Identify which cell holds the provided text, then report its [X, Y] central coordinate. 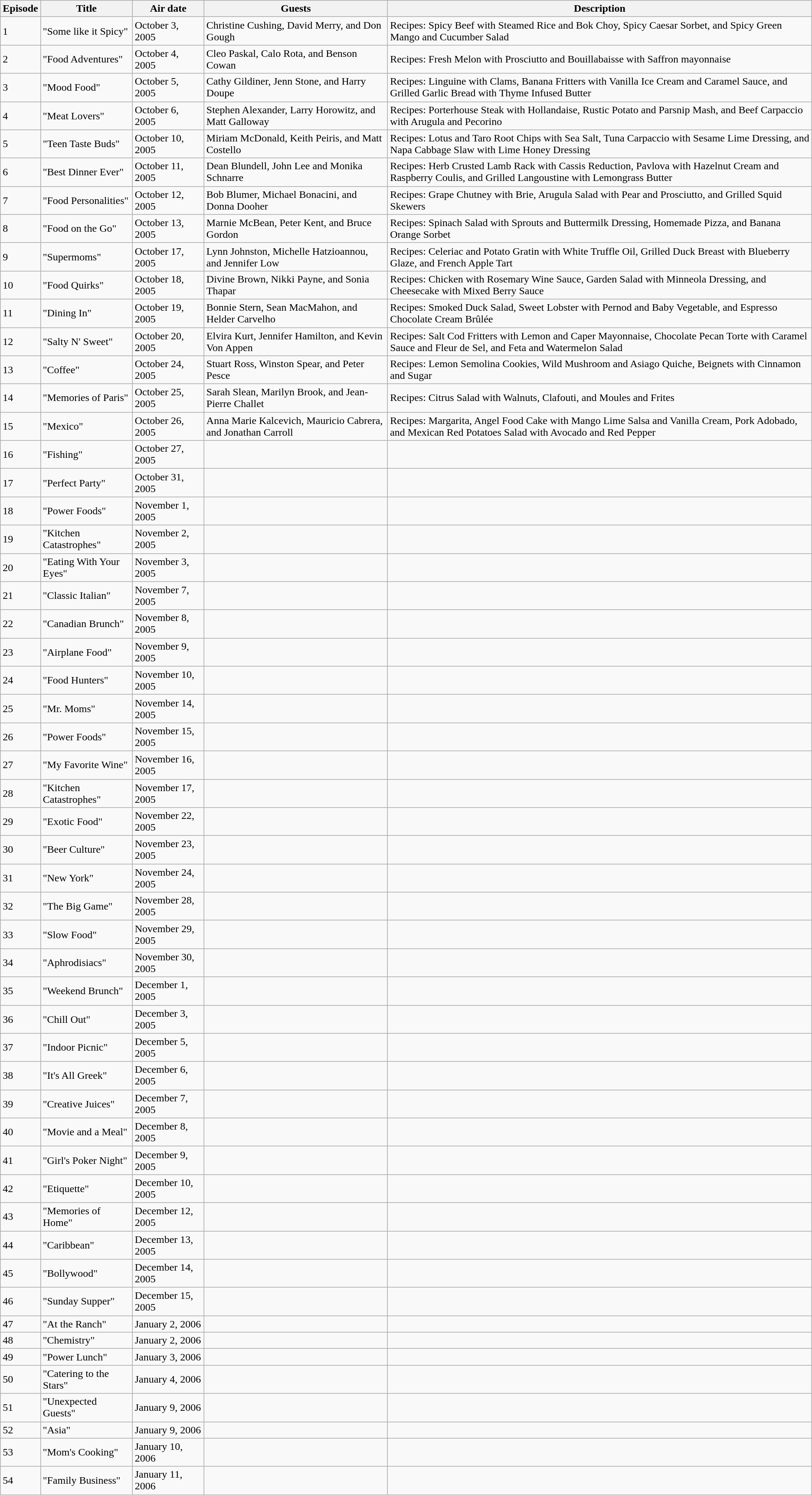
Title [86, 9]
December 3, 2005 [168, 1019]
37 [20, 1048]
Divine Brown, Nikki Payne, and Sonia Thapar [296, 285]
October 13, 2005 [168, 228]
50 [20, 1379]
51 [20, 1408]
20 [20, 568]
8 [20, 228]
52 [20, 1430]
"Girl's Poker Night" [86, 1160]
"The Big Game" [86, 906]
19 [20, 539]
Stephen Alexander, Larry Horowitz, and Matt Galloway [296, 115]
Recipes: Linguine with Clams, Banana Fritters with Vanilla Ice Cream and Caramel Sauce, and Grilled Garlic Bread with Thyme Infused Butter [600, 88]
"Creative Juices" [86, 1104]
Recipes: Spinach Salad with Sprouts and Buttermilk Dressing, Homemade Pizza, and Banana Orange Sorbet [600, 228]
"My Favorite Wine" [86, 765]
17 [20, 483]
January 3, 2006 [168, 1357]
"It's All Greek" [86, 1075]
43 [20, 1217]
Dean Blundell, John Lee and Monika Schnarre [296, 172]
21 [20, 595]
Recipes: Grape Chutney with Brie, Arugula Salad with Pear and Prosciutto, and Grilled Squid Skewers [600, 200]
"Asia" [86, 1430]
45 [20, 1273]
Stuart Ross, Winston Spear, and Peter Pesce [296, 370]
9 [20, 257]
Recipes: Spicy Beef with Steamed Rice and Bok Choy, Spicy Caesar Sorbet, and Spicy Green Mango and Cucumber Salad [600, 31]
"Classic Italian" [86, 595]
Recipes: Citrus Salad with Walnuts, Clafouti, and Moules and Frites [600, 398]
December 5, 2005 [168, 1048]
39 [20, 1104]
Sarah Slean, Marilyn Brook, and Jean-Pierre Challet [296, 398]
November 23, 2005 [168, 850]
7 [20, 200]
"Some like it Spicy" [86, 31]
4 [20, 115]
1 [20, 31]
Description [600, 9]
54 [20, 1481]
3 [20, 88]
15 [20, 426]
"Supermoms" [86, 257]
Elvira Kurt, Jennifer Hamilton, and Kevin Von Appen [296, 341]
34 [20, 963]
October 31, 2005 [168, 483]
November 8, 2005 [168, 624]
Christine Cushing, David Merry, and Don Gough [296, 31]
December 15, 2005 [168, 1302]
December 9, 2005 [168, 1160]
December 8, 2005 [168, 1132]
Miriam McDonald, Keith Peiris, and Matt Costello [296, 144]
Episode [20, 9]
11 [20, 313]
16 [20, 455]
"At the Ranch" [86, 1324]
December 6, 2005 [168, 1075]
November 2, 2005 [168, 539]
"Food on the Go" [86, 228]
January 11, 2006 [168, 1481]
40 [20, 1132]
Recipes: Salt Cod Fritters with Lemon and Caper Mayonnaise, Chocolate Pecan Torte with Caramel Sauce and Fleur de Sel, and Feta and Watermelon Salad [600, 341]
"Mexico" [86, 426]
"Catering to the Stars" [86, 1379]
October 24, 2005 [168, 370]
November 28, 2005 [168, 906]
28 [20, 793]
"Dining In" [86, 313]
Bob Blumer, Michael Bonacini, and Donna Dooher [296, 200]
Guests [296, 9]
25 [20, 708]
"Slow Food" [86, 935]
18 [20, 511]
Recipes: Fresh Melon with Prosciutto and Bouillabaisse with Saffron mayonnaise [600, 59]
October 17, 2005 [168, 257]
"Salty N' Sweet" [86, 341]
"Memories of Paris" [86, 398]
"Sunday Supper" [86, 1302]
November 24, 2005 [168, 878]
November 17, 2005 [168, 793]
"Aphrodisiacs" [86, 963]
October 6, 2005 [168, 115]
"Coffee" [86, 370]
"Food Personalities" [86, 200]
"Exotic Food" [86, 822]
"Fishing" [86, 455]
14 [20, 398]
December 7, 2005 [168, 1104]
42 [20, 1188]
Recipes: Chicken with Rosemary Wine Sauce, Garden Salad with Minneola Dressing, and Cheesecake with Mixed Berry Sauce [600, 285]
Recipes: Porterhouse Steak with Hollandaise, Rustic Potato and Parsnip Mash, and Beef Carpaccio with Arugula and Pecorino [600, 115]
October 11, 2005 [168, 172]
"Caribbean" [86, 1245]
October 4, 2005 [168, 59]
46 [20, 1302]
"Canadian Brunch" [86, 624]
38 [20, 1075]
"Airplane Food" [86, 652]
October 12, 2005 [168, 200]
23 [20, 652]
"Bollywood" [86, 1273]
32 [20, 906]
October 18, 2005 [168, 285]
November 29, 2005 [168, 935]
November 15, 2005 [168, 737]
October 19, 2005 [168, 313]
5 [20, 144]
"Perfect Party" [86, 483]
26 [20, 737]
Recipes: Celeriac and Potato Gratin with White Truffle Oil, Grilled Duck Breast with Blueberry Glaze, and French Apple Tart [600, 257]
10 [20, 285]
"Movie and a Meal" [86, 1132]
"Food Hunters" [86, 680]
36 [20, 1019]
November 22, 2005 [168, 822]
December 12, 2005 [168, 1217]
"Mr. Moms" [86, 708]
"Mood Food" [86, 88]
"Eating With Your Eyes" [86, 568]
"Chemistry" [86, 1341]
22 [20, 624]
Lynn Johnston, Michelle Hatzioannou, and Jennifer Low [296, 257]
"Family Business" [86, 1481]
December 1, 2005 [168, 991]
6 [20, 172]
53 [20, 1452]
December 10, 2005 [168, 1188]
October 5, 2005 [168, 88]
Air date [168, 9]
"Beer Culture" [86, 850]
12 [20, 341]
January 4, 2006 [168, 1379]
November 30, 2005 [168, 963]
November 9, 2005 [168, 652]
41 [20, 1160]
"Food Quirks" [86, 285]
"Best Dinner Ever" [86, 172]
"Etiquette" [86, 1188]
2 [20, 59]
Bonnie Stern, Sean MacMahon, and Helder Carvelho [296, 313]
October 25, 2005 [168, 398]
33 [20, 935]
29 [20, 822]
October 26, 2005 [168, 426]
October 3, 2005 [168, 31]
47 [20, 1324]
Recipes: Lotus and Taro Root Chips with Sea Salt, Tuna Carpaccio with Sesame Lime Dressing, and Napa Cabbage Slaw with Lime Honey Dressing [600, 144]
48 [20, 1341]
Recipes: Margarita, Angel Food Cake with Mango Lime Salsa and Vanilla Cream, Pork Adobado, and Mexican Red Potatoes Salad with Avocado and Red Pepper [600, 426]
January 10, 2006 [168, 1452]
Marnie McBean, Peter Kent, and Bruce Gordon [296, 228]
"Weekend Brunch" [86, 991]
"Power Lunch" [86, 1357]
December 13, 2005 [168, 1245]
December 14, 2005 [168, 1273]
"New York" [86, 878]
35 [20, 991]
October 20, 2005 [168, 341]
"Teen Taste Buds" [86, 144]
49 [20, 1357]
November 7, 2005 [168, 595]
October 10, 2005 [168, 144]
Anna Marie Kalcevich, Mauricio Cabrera, and Jonathan Carroll [296, 426]
November 16, 2005 [168, 765]
"Memories of Home" [86, 1217]
November 14, 2005 [168, 708]
30 [20, 850]
"Chill Out" [86, 1019]
27 [20, 765]
November 10, 2005 [168, 680]
Cathy Gildiner, Jenn Stone, and Harry Doupe [296, 88]
November 3, 2005 [168, 568]
"Meat Lovers" [86, 115]
October 27, 2005 [168, 455]
"Unexpected Guests" [86, 1408]
Recipes: Lemon Semolina Cookies, Wild Mushroom and Asiago Quiche, Beignets with Cinnamon and Sugar [600, 370]
"Food Adventures" [86, 59]
"Mom's Cooking" [86, 1452]
13 [20, 370]
November 1, 2005 [168, 511]
Recipes: Smoked Duck Salad, Sweet Lobster with Pernod and Baby Vegetable, and Espresso Chocolate Cream Brûlée [600, 313]
Cleo Paskal, Calo Rota, and Benson Cowan [296, 59]
"Indoor Picnic" [86, 1048]
31 [20, 878]
24 [20, 680]
44 [20, 1245]
